Capture the cell that displays the provided text and extract its (x, y) central coordinate. 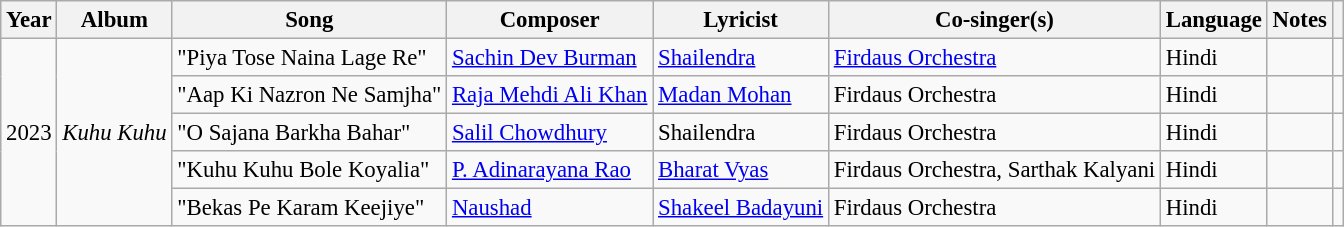
Bharat Vyas (741, 170)
Co-singer(s) (994, 20)
"Piya Tose Naina Lage Re" (310, 58)
Lyricist (741, 20)
Raja Mehdi Ali Khan (550, 95)
Composer (550, 20)
Album (114, 20)
P. Adinarayana Rao (550, 170)
Madan Mohan (741, 95)
Notes (1300, 20)
Salil Chowdhury (550, 133)
Sachin Dev Burman (550, 58)
Kuhu Kuhu (114, 133)
"Aap Ki Nazron Ne Samjha" (310, 95)
Year (29, 20)
"O Sajana Barkha Bahar" (310, 133)
Naushad (550, 208)
2023 (29, 133)
Song (310, 20)
Language (1214, 20)
"Bekas Pe Karam Keejiye" (310, 208)
Firdaus Orchestra, Sarthak Kalyani (994, 170)
"Kuhu Kuhu Bole Koyalia" (310, 170)
Shakeel Badayuni (741, 208)
